Output the [X, Y] coordinate of the center of the cell containing the given text.  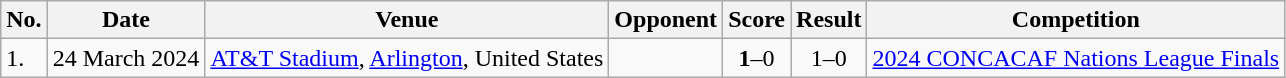
1. [24, 58]
Competition [1076, 20]
Opponent [666, 20]
Score [757, 20]
24 March 2024 [126, 58]
AT&T Stadium, Arlington, United States [407, 58]
Result [829, 20]
Date [126, 20]
No. [24, 20]
2024 CONCACAF Nations League Finals [1076, 58]
Venue [407, 20]
